Search for the cell housing the specified text and yield its [X, Y] center coordinate. 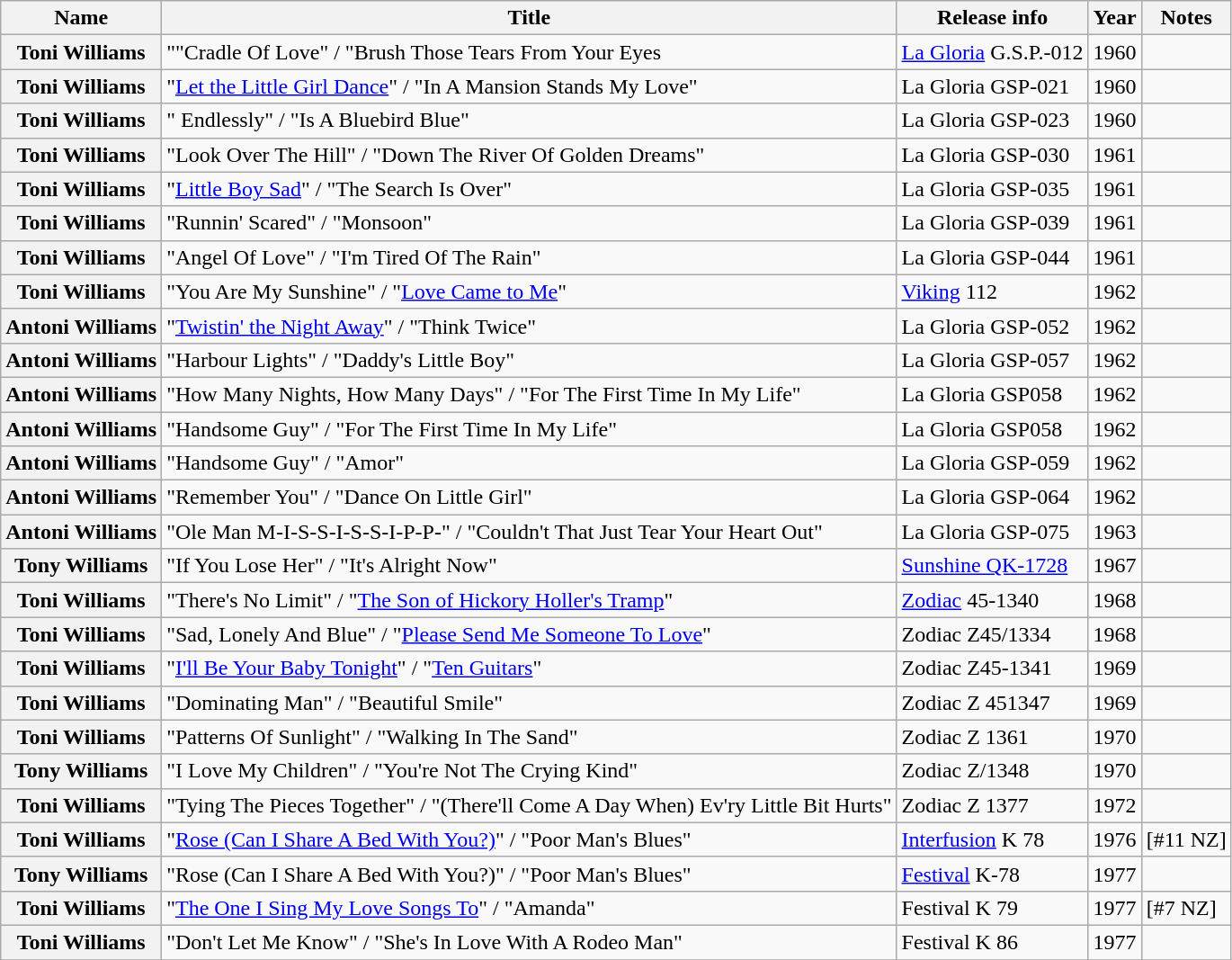
Zodiac Z 1377 [993, 805]
La Gloria GSP-035 [993, 189]
Year [1115, 18]
La Gloria GSP-030 [993, 155]
Festival K 79 [993, 908]
" Endlessly" / "Is A Bluebird Blue" [529, 121]
Viking 112 [993, 292]
La Gloria GSP-075 [993, 532]
"Let the Little Girl Dance" / "In A Mansion Stands My Love" [529, 86]
"Handsome Guy" / "Amor" [529, 463]
"I Love My Children" / "You're Not The Crying Kind" [529, 771]
"Patterns Of Sunlight" / "Walking In The Sand" [529, 737]
[#11 NZ] [1186, 839]
Festival K 86 [993, 942]
La Gloria GSP-023 [993, 121]
"Twistin' the Night Away" / "Think Twice" [529, 326]
"Runnin' Scared" / "Monsoon" [529, 223]
Zodiac Z45/1334 [993, 634]
1963 [1115, 532]
Zodiac 45-1340 [993, 600]
"Sad, Lonely And Blue" / "Please Send Me Someone To Love" [529, 634]
1967 [1115, 566]
La Gloria GSP-057 [993, 360]
Notes [1186, 18]
"Angel Of Love" / "I'm Tired Of The Rain" [529, 257]
La Gloria GSP-021 [993, 86]
Zodiac Z/1348 [993, 771]
"How Many Nights, How Many Days" / "For The First Time In My Life" [529, 394]
Zodiac Z 1361 [993, 737]
Interfusion K 78 [993, 839]
"Dominating Man" / "Beautiful Smile" [529, 703]
"If You Lose Her" / "It's Alright Now" [529, 566]
Sunshine QK-1728 [993, 566]
""Cradle Of Love" / "Brush Those Tears From Your Eyes [529, 52]
La Gloria GSP-064 [993, 498]
"I'll Be Your Baby Tonight" / "Ten Guitars" [529, 668]
Zodiac Z45-1341 [993, 668]
"There's No Limit" / "The Son of Hickory Holler's Tramp" [529, 600]
La Gloria GSP-039 [993, 223]
Zodiac Z 451347 [993, 703]
La Gloria GSP-052 [993, 326]
"Don't Let Me Know" / "She's In Love With A Rodeo Man" [529, 942]
Title [529, 18]
1976 [1115, 839]
"Little Boy Sad" / "The Search Is Over" [529, 189]
"Remember You" / "Dance On Little Girl" [529, 498]
"Tying The Pieces Together" / "(There'll Come A Day When) Ev'ry Little Bit Hurts" [529, 805]
"Harbour Lights" / "Daddy's Little Boy" [529, 360]
"Handsome Guy" / "For The First Time In My Life" [529, 429]
La Gloria GSP-044 [993, 257]
[#7 NZ] [1186, 908]
"The One I Sing My Love Songs To" / "Amanda" [529, 908]
La Gloria G.S.P.-012 [993, 52]
La Gloria GSP-059 [993, 463]
Release info [993, 18]
Festival K-78 [993, 874]
"Ole Man M-I-S-S-I-S-S-I-P-P-" / "Couldn't That Just Tear Your Heart Out" [529, 532]
"You Are My Sunshine" / "Love Came to Me" [529, 292]
Name [81, 18]
"Look Over The Hill" / "Down The River Of Golden Dreams" [529, 155]
1972 [1115, 805]
